From the cell containing the given text, extract its center point as [x, y] coordinate. 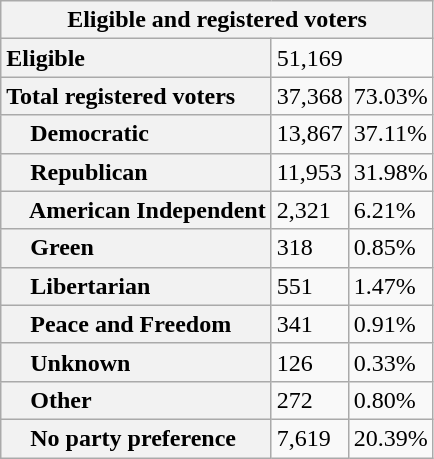
13,867 [310, 134]
Eligible [136, 58]
272 [310, 400]
Libertarian [136, 286]
0.33% [390, 362]
Other [136, 400]
51,169 [352, 58]
Eligible and registered voters [218, 20]
551 [310, 286]
37,368 [310, 96]
37.11% [390, 134]
Total registered voters [136, 96]
0.80% [390, 400]
Democratic [136, 134]
1.47% [390, 286]
73.03% [390, 96]
0.91% [390, 324]
No party preference [136, 438]
6.21% [390, 210]
Peace and Freedom [136, 324]
Green [136, 248]
Unknown [136, 362]
20.39% [390, 438]
126 [310, 362]
7,619 [310, 438]
0.85% [390, 248]
318 [310, 248]
2,321 [310, 210]
Republican [136, 172]
11,953 [310, 172]
31.98% [390, 172]
341 [310, 324]
American Independent [136, 210]
